Detect which cell encompasses the target text, then output its [x, y] center coordinate. 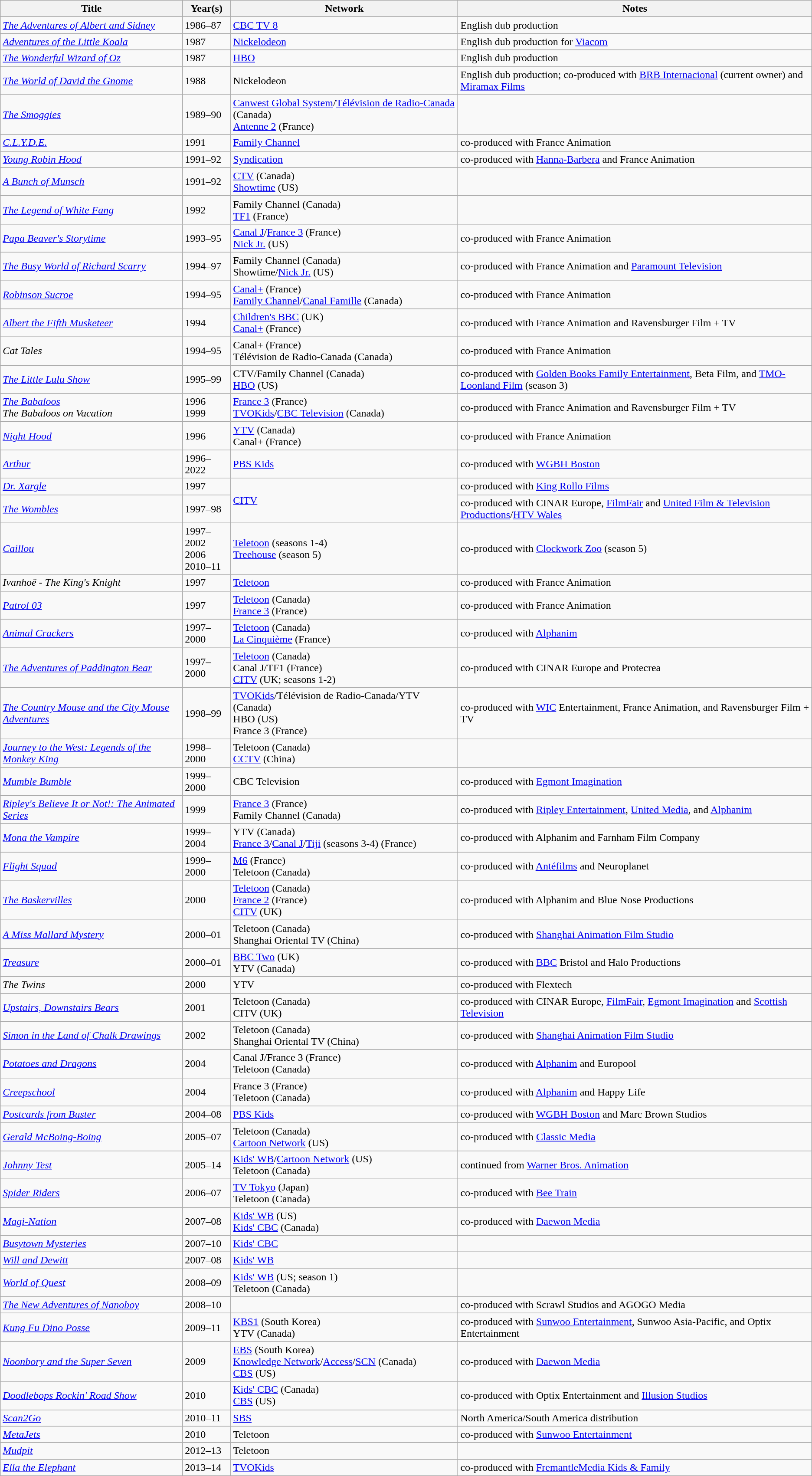
The Wonderful Wizard of Oz [92, 58]
2008–10 [206, 1305]
The Smoggies [92, 115]
1988 [206, 81]
CBC TV 8 [344, 25]
Canal J/France 3 (France)Nick Jr. (US) [344, 238]
Simon in the Land of Chalk Drawings [92, 1035]
2009 [206, 1361]
CITV [344, 501]
France 3 (France)TVOKids/CBC Television (Canada) [344, 408]
Animal Crackers [92, 633]
co-produced with WGBH Boston [635, 464]
1998–2000 [206, 753]
1997–200220062010–11 [206, 548]
co-produced with CINAR Europe and Protecrea [635, 667]
Family Channel [344, 143]
Syndication [344, 159]
Kids' CBC [344, 1244]
co-produced with Flextech [635, 985]
The Little Lulu Show [92, 379]
co-produced with Scrawl Studios and AGOGO Media [635, 1305]
EBS (South Korea)Knowledge Network/Access/SCN (Canada)CBS (US) [344, 1361]
co-produced with CINAR Europe, FilmFair, Egmont Imagination and Scottish Television [635, 1007]
The World of David the Gnome [92, 81]
Adventures of the Little Koala [92, 42]
co-produced with King Rollo Films [635, 486]
A Miss Mallard Mystery [92, 935]
CBC Television [344, 781]
Kids' WB/Cartoon Network (US)Teletoon (Canada) [344, 1164]
co-produced with France Animation and Paramount Television [635, 266]
co-produced with BBC Bristol and Halo Productions [635, 962]
1997–98 [206, 508]
Kids' WB (US)Kids' CBC (Canada) [344, 1221]
Magi-Nation [92, 1221]
co-produced with Alphanim and Farnham Film Company [635, 838]
Kids' WB (US; season 1)Teletoon (Canada) [344, 1282]
The Baskervilles [92, 900]
Johnny Test [92, 1164]
World of Quest [92, 1282]
The Busy World of Richard Scarry [92, 266]
1994 [206, 323]
19961999 [206, 408]
Canwest Global System/Télévision de Radio-Canada (Canada)Antenne 2 (France) [344, 115]
Noonbory and the Super Seven [92, 1361]
2013–14 [206, 1467]
2005–07 [206, 1137]
TVOKids/Télévision de Radio-Canada/YTV (Canada)HBO (US)France 3 (France) [344, 713]
The Twins [92, 985]
Children's BBC (UK)Canal+ (France) [344, 323]
A Bunch of Munsch [92, 181]
Ella the Elephant [92, 1467]
1998–99 [206, 713]
2010–11 [206, 1418]
2002 [206, 1035]
France 3 (France)Family Channel (Canada) [344, 810]
C.L.Y.D.E. [92, 143]
Dr. Xargle [92, 486]
Teletoon (Canada)Canal J/TF1 (France)CITV (UK; seasons 1-2) [344, 667]
co-produced with Golden Books Family Entertainment, Beta Film, and TMO-Loonland Film (season 3) [635, 379]
Mudpit [92, 1451]
2007–10 [206, 1244]
English dub production; co-produced with BRB Internacional (current owner) and Miramax Films [635, 81]
Creepschool [92, 1092]
Robinson Sucroe [92, 294]
Title [92, 9]
TVOKids [344, 1467]
co-produced with Egmont Imagination [635, 781]
Teletoon (Canada)La Cinquième (France) [344, 633]
CTV/Family Channel (Canada)HBO (US) [344, 379]
Kung Fu Dino Posse [92, 1328]
Kids' CBC (Canada)CBS (US) [344, 1395]
Teletoon (Canada)France 2 (France)CITV (UK) [344, 900]
Young Robin Hood [92, 159]
Flight Squad [92, 866]
1999–2004 [206, 838]
1989–90 [206, 115]
The Adventures of Albert and Sidney [92, 25]
2004–08 [206, 1114]
Treasure [92, 962]
MetaJets [92, 1434]
co-produced with Optix Entertainment and Illusion Studios [635, 1395]
Notes [635, 9]
The New Adventures of Nanoboy [92, 1305]
M6 (France)Teletoon (Canada) [344, 866]
TV Tokyo (Japan)Teletoon (Canada) [344, 1193]
Canal J/France 3 (France)Teletoon (Canada) [344, 1064]
Ripley's Believe It or Not!: The Animated Series [92, 810]
co-produced with Alphanim and Happy Life [635, 1092]
Mona the Vampire [92, 838]
1991 [206, 143]
co-produced with WIC Entertainment, France Animation, and Ravensburger Film + TV [635, 713]
Doodlebops Rockin' Road Show [92, 1395]
co-produced with Alphanim and Europool [635, 1064]
Network [344, 9]
France 3 (France)Teletoon (Canada) [344, 1092]
1992 [206, 210]
co-produced with Antéfilms and Neuroplanet [635, 866]
co-produced with Alphanim and Blue Nose Productions [635, 900]
2008–09 [206, 1282]
co-produced with Hanna-Barbera and France Animation [635, 159]
co-produced with FremantleMedia Kids & Family [635, 1467]
Papa Beaver's Storytime [92, 238]
Albert the Fifth Musketeer [92, 323]
HBO [344, 58]
co-produced with Ripley Entertainment, United Media, and Alphanim [635, 810]
Arthur [92, 464]
1993–95 [206, 238]
co-produced with Classic Media [635, 1137]
YTV [344, 985]
English dub production for Viacom [635, 42]
Busytown Mysteries [92, 1244]
Patrol 03 [92, 605]
co-produced with CINAR Europe, FilmFair and United Film & Television Productions/HTV Wales [635, 508]
1994–97 [206, 266]
SBS [344, 1418]
Ivanhoë - The King's Knight [92, 583]
Canal+ (France)Family Channel/Canal Famille (Canada) [344, 294]
The Wombles [92, 508]
Teletoon (Canada)Cartoon Network (US) [344, 1137]
continued from Warner Bros. Animation [635, 1164]
The Legend of White Fang [92, 210]
Teletoon (Canada)CITV (UK) [344, 1007]
Night Hood [92, 436]
Year(s) [206, 9]
Canal+ (France)Télévision de Radio-Canada (Canada) [344, 351]
1996–2022 [206, 464]
The Adventures of Paddington Bear [92, 667]
Cat Tales [92, 351]
co-produced with Sunwoo Entertainment [635, 1434]
Will and Dewitt [92, 1260]
Gerald McBoing-Boing [92, 1137]
Mumble Bumble [92, 781]
KBS1 (South Korea)YTV (Canada) [344, 1328]
co-produced with Bee Train [635, 1193]
2009–11 [206, 1328]
1999 [206, 810]
co-produced with Alphanim [635, 633]
2005–14 [206, 1164]
Journey to the West: Legends of the Monkey King [92, 753]
CTV (Canada)Showtime (US) [344, 181]
North America/South America distribution [635, 1418]
Family Channel (Canada)Showtime/Nick Jr. (US) [344, 266]
YTV (Canada)Canal+ (France) [344, 436]
Teletoon (Canada)CCTV (China) [344, 753]
1995–99 [206, 379]
co-produced with WGBH Boston and Marc Brown Studios [635, 1114]
2006–07 [206, 1193]
co-produced with Sunwoo Entertainment, Sunwoo Asia-Pacific, and Optix Entertainment [635, 1328]
Family Channel (Canada)TF1 (France) [344, 210]
Upstairs, Downstairs Bears [92, 1007]
Potatoes and Dragons [92, 1064]
Scan2Go [92, 1418]
Postcards from Buster [92, 1114]
The Country Mouse and the City Mouse Adventures [92, 713]
co-produced with Clockwork Zoo (season 5) [635, 548]
Caillou [92, 548]
2012–13 [206, 1451]
1986–87 [206, 25]
Spider Riders [92, 1193]
The BabaloosThe Babaloos on Vacation [92, 408]
Teletoon (seasons 1-4)Treehouse (season 5) [344, 548]
Kids' WB [344, 1260]
2001 [206, 1007]
YTV (Canada)France 3/Canal J/Tiji (seasons 3-4) (France) [344, 838]
1996 [206, 436]
Teletoon (Canada)France 3 (France) [344, 605]
BBC Two (UK)YTV (Canada) [344, 962]
